Locate the cell with the specified text and output its (X, Y) center coordinate. 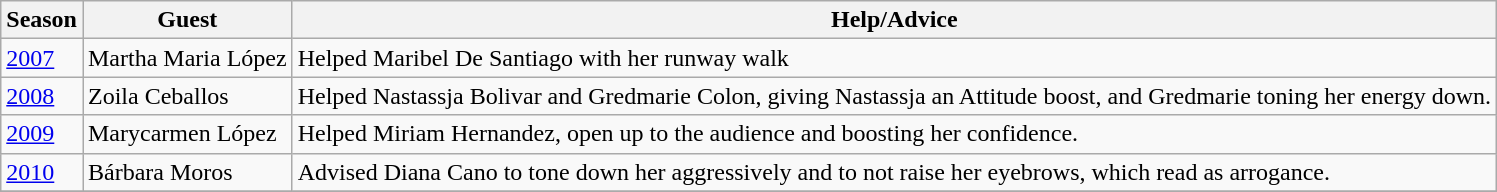
Season (42, 20)
Guest (187, 20)
Helped Maribel De Santiago with her runway walk (894, 58)
Zoila Ceballos (187, 96)
Helped Miriam Hernandez, open up to the audience and boosting her confidence. (894, 134)
Help/Advice (894, 20)
Bárbara Moros (187, 172)
Helped Nastassja Bolivar and Gredmarie Colon, giving Nastassja an Attitude boost, and Gredmarie toning her energy down. (894, 96)
2007 (42, 58)
Marycarmen López (187, 134)
Advised Diana Cano to tone down her aggressively and to not raise her eyebrows, which read as arrogance. (894, 172)
2009 (42, 134)
2008 (42, 96)
2010 (42, 172)
Martha Maria López (187, 58)
